Locate the cell with the specified text and output its [X, Y] center coordinate. 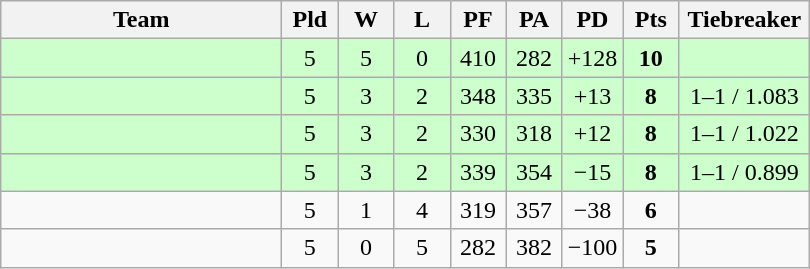
PF [478, 20]
6 [651, 210]
319 [478, 210]
Pts [651, 20]
Team [142, 20]
339 [478, 172]
PD [592, 20]
4 [422, 210]
330 [478, 134]
382 [534, 248]
357 [534, 210]
+128 [592, 58]
1 [366, 210]
−15 [592, 172]
Tiebreaker [744, 20]
−38 [592, 210]
10 [651, 58]
W [366, 20]
354 [534, 172]
PA [534, 20]
1–1 / 1.022 [744, 134]
335 [534, 96]
+13 [592, 96]
L [422, 20]
+12 [592, 134]
−100 [592, 248]
Pld [310, 20]
318 [534, 134]
410 [478, 58]
1–1 / 1.083 [744, 96]
1–1 / 0.899 [744, 172]
348 [478, 96]
